Identify which cell holds the provided text, then report its (x, y) central coordinate. 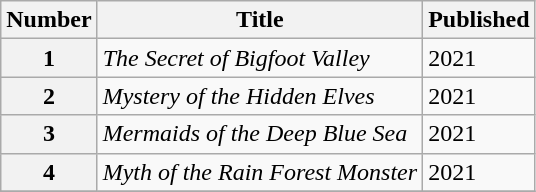
The Secret of Bigfoot Valley (260, 58)
Mermaids of the Deep Blue Sea (260, 134)
Title (260, 20)
2 (49, 96)
3 (49, 134)
Mystery of the Hidden Elves (260, 96)
Myth of the Rain Forest Monster (260, 172)
Number (49, 20)
Published (479, 20)
4 (49, 172)
1 (49, 58)
